Extract the [x, y] coordinate from the center of the cell holding the provided text.  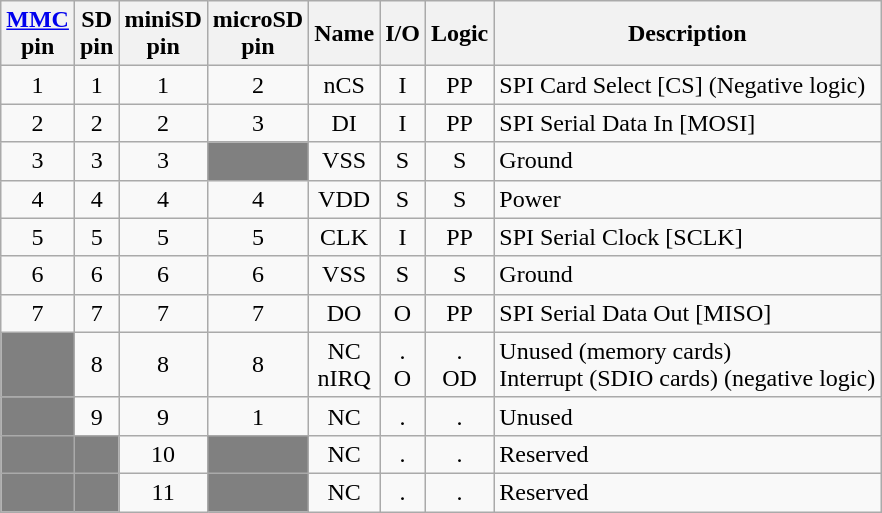
Logic [459, 34]
I/O [403, 34]
Power [688, 199]
CLK [344, 237]
SPI Card Select [CS] (Negative logic) [688, 85]
SPI Serial Data Out [MISO] [688, 313]
miniSDpin [163, 34]
.OD [459, 364]
Unused (memory cards)Interrupt (SDIO cards) (negative logic) [688, 364]
SPI Serial Clock [SCLK] [688, 237]
VDD [344, 199]
SDpin [96, 34]
Name [344, 34]
microSDpin [258, 34]
DO [344, 313]
Unused [688, 416]
.O [403, 364]
MMCpin [38, 34]
11 [163, 492]
DI [344, 123]
O [403, 313]
Description [688, 34]
SPI Serial Data In [MOSI] [688, 123]
nCS [344, 85]
NCnIRQ [344, 364]
10 [163, 454]
